Locate the cell with the specified text and output its [x, y] center coordinate. 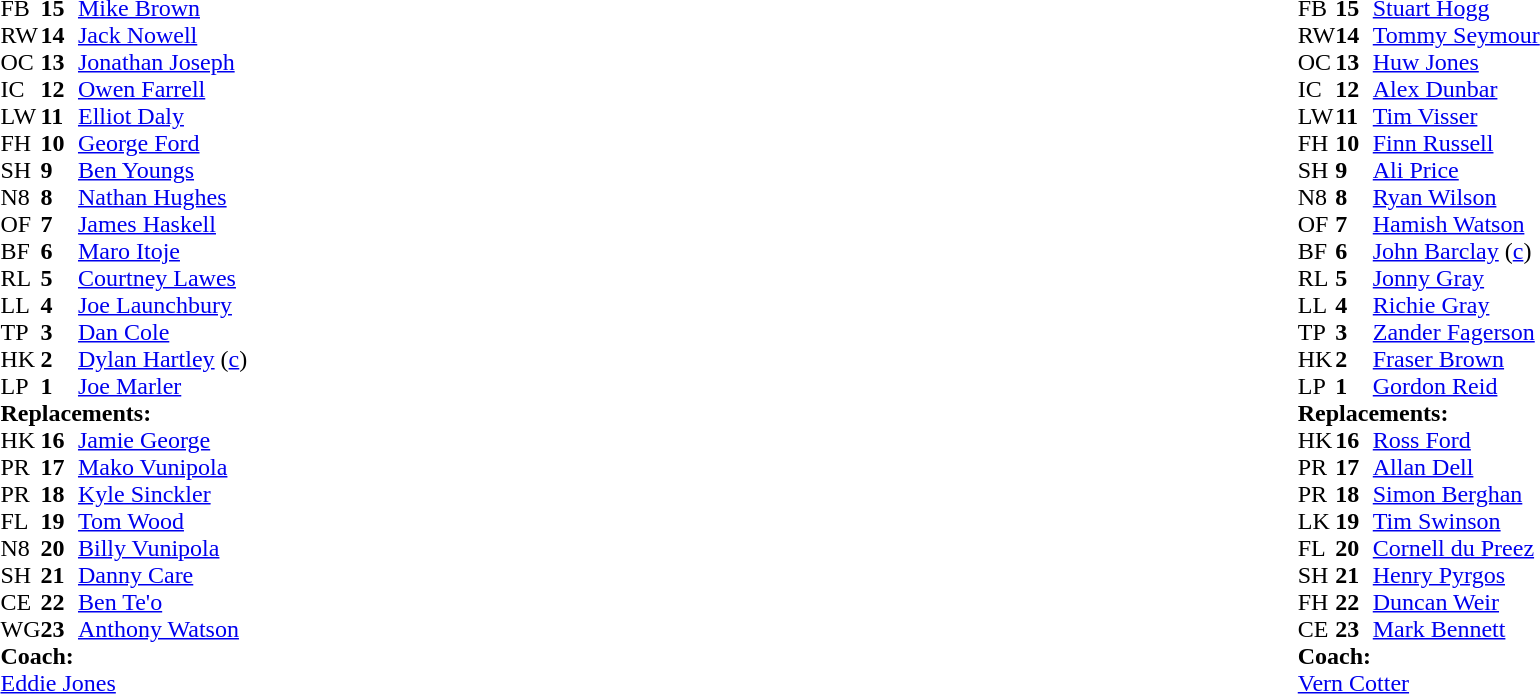
Gordon Reid [1456, 386]
Finn Russell [1456, 144]
Owen Farrell [162, 90]
Ryan Wilson [1456, 198]
Cornell du Preez [1456, 548]
WG [20, 630]
Tommy Seymour [1456, 36]
Joe Launchbury [162, 306]
Richie Gray [1456, 306]
Zander Fagerson [1456, 332]
Ben Youngs [162, 170]
Joe Marler [162, 386]
Ali Price [1456, 170]
Jamie George [162, 440]
Courtney Lawes [162, 278]
Fraser Brown [1456, 360]
Hamish Watson [1456, 224]
Tom Wood [162, 522]
Dylan Hartley (c) [162, 360]
Ross Ford [1456, 440]
Duncan Weir [1456, 602]
George Ford [162, 144]
Elliot Daly [162, 116]
Henry Pyrgos [1456, 576]
Jonny Gray [1456, 278]
Kyle Sinckler [162, 494]
Mako Vunipola [162, 468]
Tim Visser [1456, 116]
Alex Dunbar [1456, 90]
Ben Te'o [162, 602]
Maro Itoje [162, 252]
Jonathan Joseph [162, 62]
Jack Nowell [162, 36]
Tim Swinson [1456, 522]
Billy Vunipola [162, 548]
Simon Berghan [1456, 494]
Dan Cole [162, 332]
James Haskell [162, 224]
John Barclay (c) [1456, 252]
Huw Jones [1456, 62]
Mark Bennett [1456, 630]
Allan Dell [1456, 468]
Nathan Hughes [162, 198]
Anthony Watson [162, 630]
Danny Care [162, 576]
LK [1317, 522]
